Locate the cell with the specified text and output its (X, Y) center coordinate. 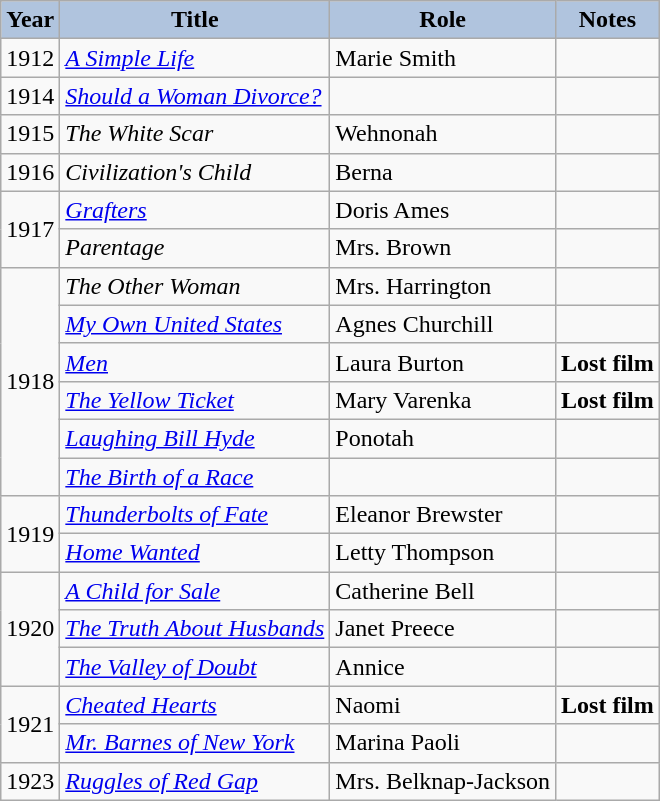
Berna (443, 172)
Laura Burton (443, 362)
Role (443, 20)
Home Wanted (195, 553)
Year (30, 20)
Parentage (195, 248)
Men (195, 362)
1923 (30, 781)
Mrs. Harrington (443, 286)
Doris Ames (443, 210)
Janet Preece (443, 629)
Naomi (443, 705)
1912 (30, 58)
Wehnonah (443, 134)
1919 (30, 534)
Laughing Bill Hyde (195, 438)
Civilization's Child (195, 172)
Mrs. Belknap-Jackson (443, 781)
Mrs. Brown (443, 248)
The Valley of Doubt (195, 667)
Marina Paoli (443, 743)
1921 (30, 724)
1915 (30, 134)
Ruggles of Red Gap (195, 781)
The White Scar (195, 134)
The Truth About Husbands (195, 629)
Mary Varenka (443, 400)
The Other Woman (195, 286)
Agnes Churchill (443, 324)
Letty Thompson (443, 553)
Thunderbolts of Fate (195, 515)
1920 (30, 629)
A Simple Life (195, 58)
Grafters (195, 210)
Cheated Hearts (195, 705)
Marie Smith (443, 58)
1918 (30, 381)
1917 (30, 229)
My Own United States (195, 324)
Ponotah (443, 438)
Title (195, 20)
Eleanor Brewster (443, 515)
1914 (30, 96)
1916 (30, 172)
A Child for Sale (195, 591)
The Yellow Ticket (195, 400)
Catherine Bell (443, 591)
Notes (608, 20)
Mr. Barnes of New York (195, 743)
Should a Woman Divorce? (195, 96)
The Birth of a Race (195, 477)
Annice (443, 667)
